Capture the cell that displays the provided text and extract its [x, y] central coordinate. 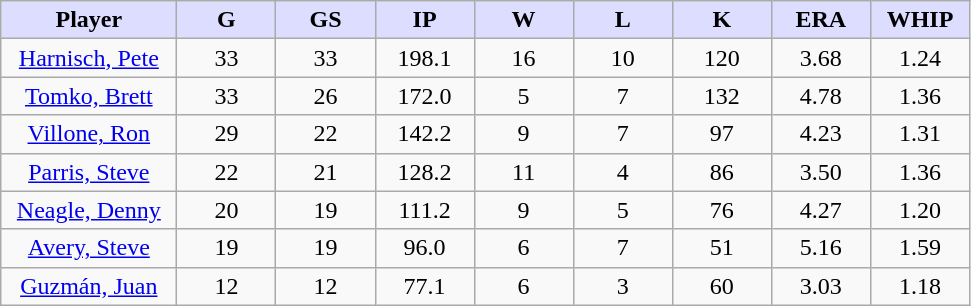
3.50 [820, 172]
1.20 [920, 210]
26 [326, 96]
10 [622, 58]
86 [722, 172]
1.18 [920, 286]
29 [226, 134]
96.0 [424, 248]
120 [722, 58]
Villone, Ron [89, 134]
16 [524, 58]
K [722, 20]
GS [326, 20]
L [622, 20]
76 [722, 210]
60 [722, 286]
20 [226, 210]
1.59 [920, 248]
Neagle, Denny [89, 210]
1.24 [920, 58]
97 [722, 134]
WHIP [920, 20]
Guzmán, Juan [89, 286]
Tomko, Brett [89, 96]
5.16 [820, 248]
4 [622, 172]
1.31 [920, 134]
Avery, Steve [89, 248]
W [524, 20]
4.23 [820, 134]
21 [326, 172]
Parris, Steve [89, 172]
4.78 [820, 96]
172.0 [424, 96]
128.2 [424, 172]
3.03 [820, 286]
111.2 [424, 210]
132 [722, 96]
IP [424, 20]
3.68 [820, 58]
51 [722, 248]
Player [89, 20]
198.1 [424, 58]
77.1 [424, 286]
3 [622, 286]
ERA [820, 20]
142.2 [424, 134]
Harnisch, Pete [89, 58]
11 [524, 172]
4.27 [820, 210]
G [226, 20]
